Identify which cell holds the provided text, then report its [X, Y] central coordinate. 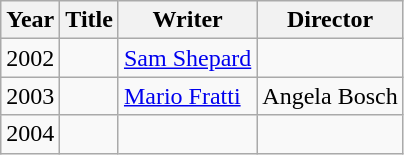
Mario Fratti [187, 96]
Angela Bosch [330, 96]
Sam Shepard [187, 58]
2004 [30, 134]
2003 [30, 96]
Writer [187, 20]
2002 [30, 58]
Year [30, 20]
Director [330, 20]
Title [90, 20]
